Pinpoint the cell where the given text exists, returning its [X, Y] midpoint coordinate. 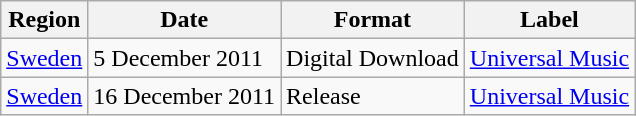
16 December 2011 [184, 96]
Release [373, 96]
5 December 2011 [184, 58]
Region [44, 20]
Label [549, 20]
Digital Download [373, 58]
Date [184, 20]
Format [373, 20]
